Provide the [X, Y] coordinate of the cell's center where the given text is located.  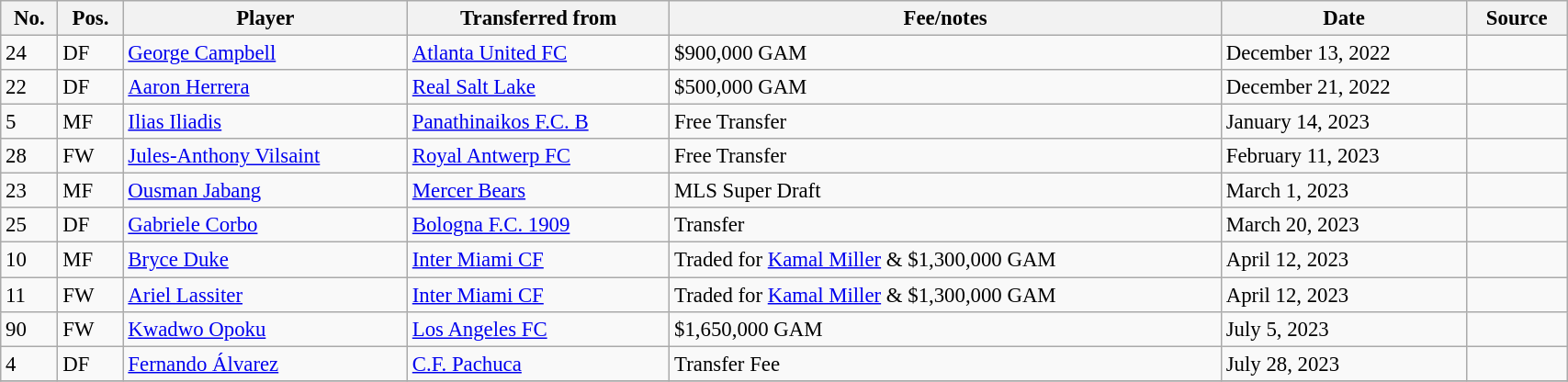
January 14, 2023 [1343, 122]
Pos. [90, 18]
11 [29, 295]
Mercer Bears [538, 191]
December 21, 2022 [1343, 87]
Ariel Lassiter [265, 295]
28 [29, 156]
February 11, 2023 [1343, 156]
Bryce Duke [265, 260]
Royal Antwerp FC [538, 156]
March 1, 2023 [1343, 191]
$500,000 GAM [946, 87]
Transfer [946, 225]
$900,000 GAM [946, 53]
5 [29, 122]
24 [29, 53]
Kwadwo Opoku [265, 329]
10 [29, 260]
25 [29, 225]
Transferred from [538, 18]
Transfer Fee [946, 364]
Player [265, 18]
Panathinaikos F.C. B [538, 122]
$1,650,000 GAM [946, 329]
Ilias Iliadis [265, 122]
Ousman Jabang [265, 191]
July 5, 2023 [1343, 329]
Aaron Herrera [265, 87]
Real Salt Lake [538, 87]
MLS Super Draft [946, 191]
Fernando Álvarez [265, 364]
Bologna F.C. 1909 [538, 225]
Source [1517, 18]
C.F. Pachuca [538, 364]
Jules-Anthony Vilsaint [265, 156]
90 [29, 329]
Date [1343, 18]
Atlanta United FC [538, 53]
March 20, 2023 [1343, 225]
George Campbell [265, 53]
Fee/notes [946, 18]
Gabriele Corbo [265, 225]
22 [29, 87]
Los Angeles FC [538, 329]
December 13, 2022 [1343, 53]
No. [29, 18]
4 [29, 364]
July 28, 2023 [1343, 364]
23 [29, 191]
